Capture the cell that displays the provided text and extract its (X, Y) central coordinate. 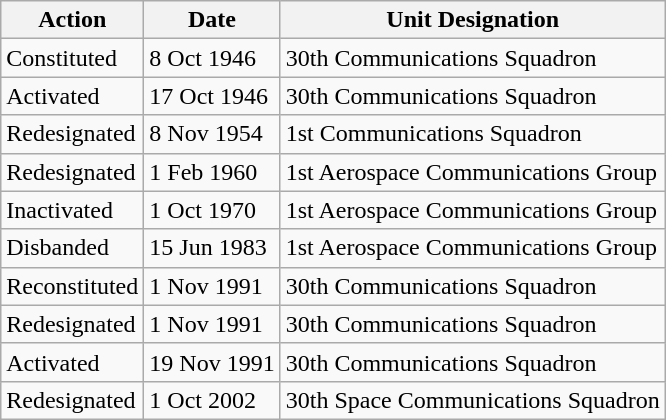
30th Space Communications Squadron (472, 400)
8 Oct 1946 (212, 58)
Action (72, 20)
Unit Designation (472, 20)
15 Jun 1983 (212, 248)
1 Feb 1960 (212, 172)
1 Oct 2002 (212, 400)
17 Oct 1946 (212, 96)
Constituted (72, 58)
1 Oct 1970 (212, 210)
Reconstituted (72, 286)
Inactivated (72, 210)
1st Communications Squadron (472, 134)
8 Nov 1954 (212, 134)
Disbanded (72, 248)
Date (212, 20)
19 Nov 1991 (212, 362)
